Extract the (x, y) coordinate from the center of the cell holding the provided text.  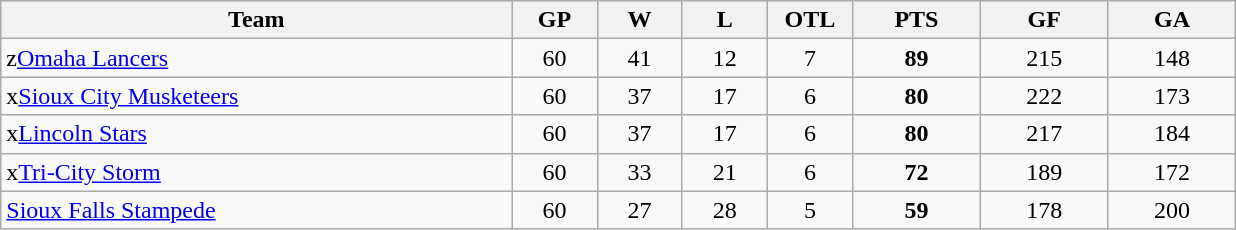
zOmaha Lancers (256, 58)
215 (1044, 58)
148 (1172, 58)
59 (917, 210)
PTS (917, 20)
L (724, 20)
xLincoln Stars (256, 134)
Sioux Falls Stampede (256, 210)
184 (1172, 134)
28 (724, 210)
41 (640, 58)
GA (1172, 20)
222 (1044, 96)
12 (724, 58)
178 (1044, 210)
GP (554, 20)
W (640, 20)
200 (1172, 210)
89 (917, 58)
189 (1044, 172)
72 (917, 172)
Team (256, 20)
173 (1172, 96)
27 (640, 210)
OTL (810, 20)
21 (724, 172)
33 (640, 172)
GF (1044, 20)
172 (1172, 172)
5 (810, 210)
217 (1044, 134)
xSioux City Musketeers (256, 96)
xTri-City Storm (256, 172)
7 (810, 58)
